Pinpoint the cell where the given text exists, returning its (x, y) midpoint coordinate. 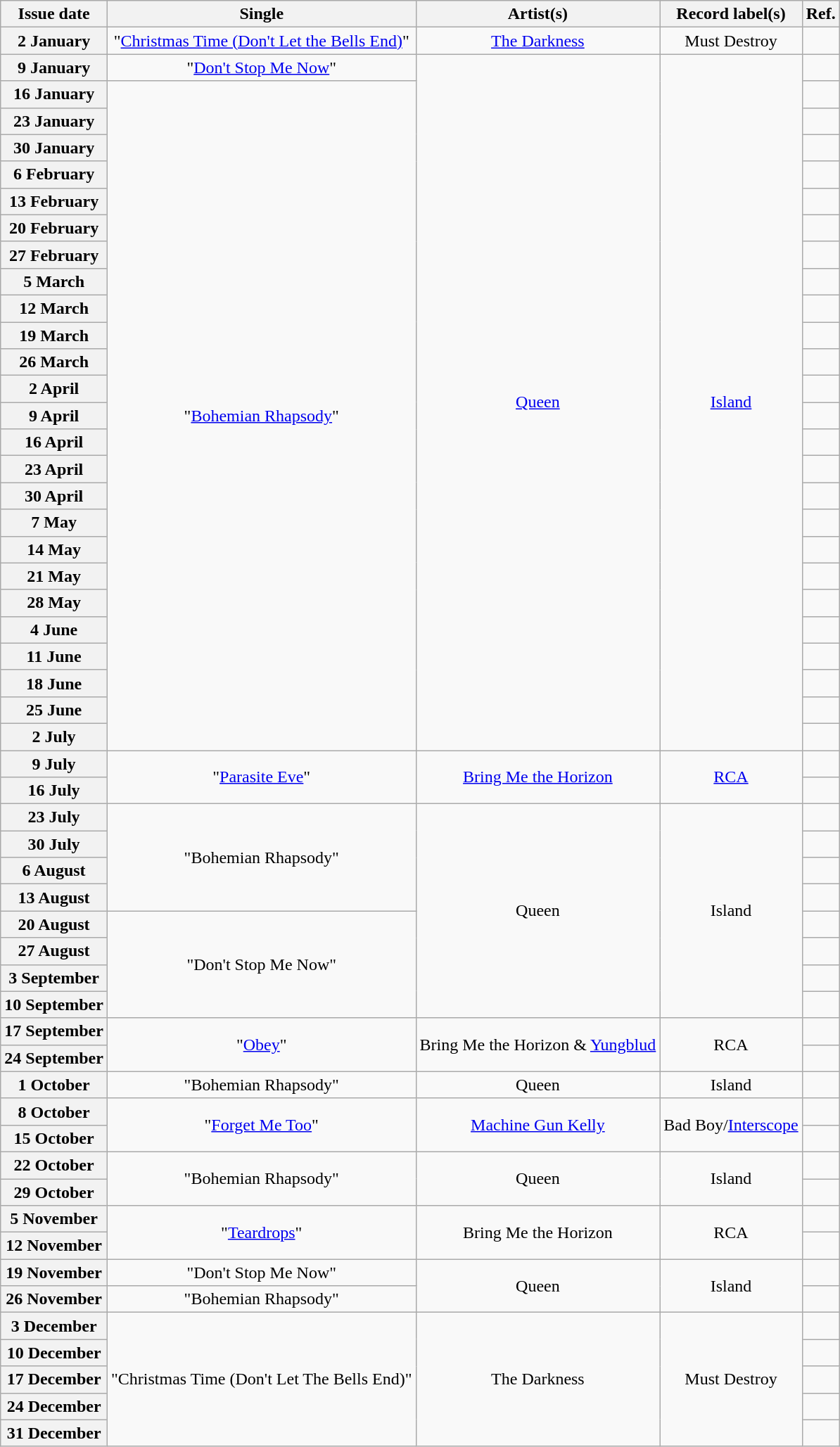
Issue date (54, 14)
2 January (54, 41)
24 September (54, 1058)
28 May (54, 603)
16 January (54, 94)
4 June (54, 630)
"Christmas Time (Don't Let the Bells End)" (262, 41)
15 October (54, 1138)
30 April (54, 496)
"Teardrops" (262, 1232)
2 July (54, 737)
7 May (54, 523)
5 March (54, 281)
"Christmas Time (Don't Let The Bells End)" (262, 1379)
Bad Boy/Interscope (731, 1125)
19 November (54, 1273)
23 January (54, 121)
22 October (54, 1165)
"Forget Me Too" (262, 1125)
12 November (54, 1246)
16 April (54, 442)
"Obey" (262, 1045)
26 March (54, 362)
23 April (54, 469)
12 March (54, 308)
18 June (54, 683)
17 September (54, 1031)
10 September (54, 1005)
Record label(s) (731, 14)
Bring Me the Horizon & Yungblud (537, 1045)
27 August (54, 951)
Single (262, 14)
10 December (54, 1353)
1 October (54, 1085)
20 August (54, 924)
2 April (54, 389)
30 January (54, 148)
6 February (54, 174)
25 June (54, 710)
3 September (54, 978)
8 October (54, 1111)
17 December (54, 1379)
31 December (54, 1433)
26 November (54, 1299)
Ref. (820, 14)
11 June (54, 656)
13 August (54, 898)
24 December (54, 1406)
16 July (54, 791)
30 July (54, 844)
9 April (54, 416)
20 February (54, 228)
Machine Gun Kelly (537, 1125)
23 July (54, 817)
27 February (54, 255)
19 March (54, 336)
13 February (54, 201)
5 November (54, 1219)
"Parasite Eve" (262, 777)
21 May (54, 576)
9 July (54, 763)
6 August (54, 871)
14 May (54, 549)
Artist(s) (537, 14)
3 December (54, 1326)
9 January (54, 68)
29 October (54, 1192)
